Return [x, y] of the center of cell containing provided text 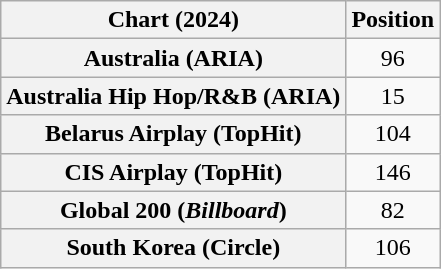
Australia Hip Hop/R&B (ARIA) [174, 96]
106 [393, 248]
15 [393, 96]
104 [393, 134]
Global 200 (Billboard) [174, 210]
Position [393, 20]
CIS Airplay (TopHit) [174, 172]
Australia (ARIA) [174, 58]
Belarus Airplay (TopHit) [174, 134]
96 [393, 58]
South Korea (Circle) [174, 248]
82 [393, 210]
Chart (2024) [174, 20]
146 [393, 172]
